For the text-containing cell, return its midpoint in [x, y] coordinate format. 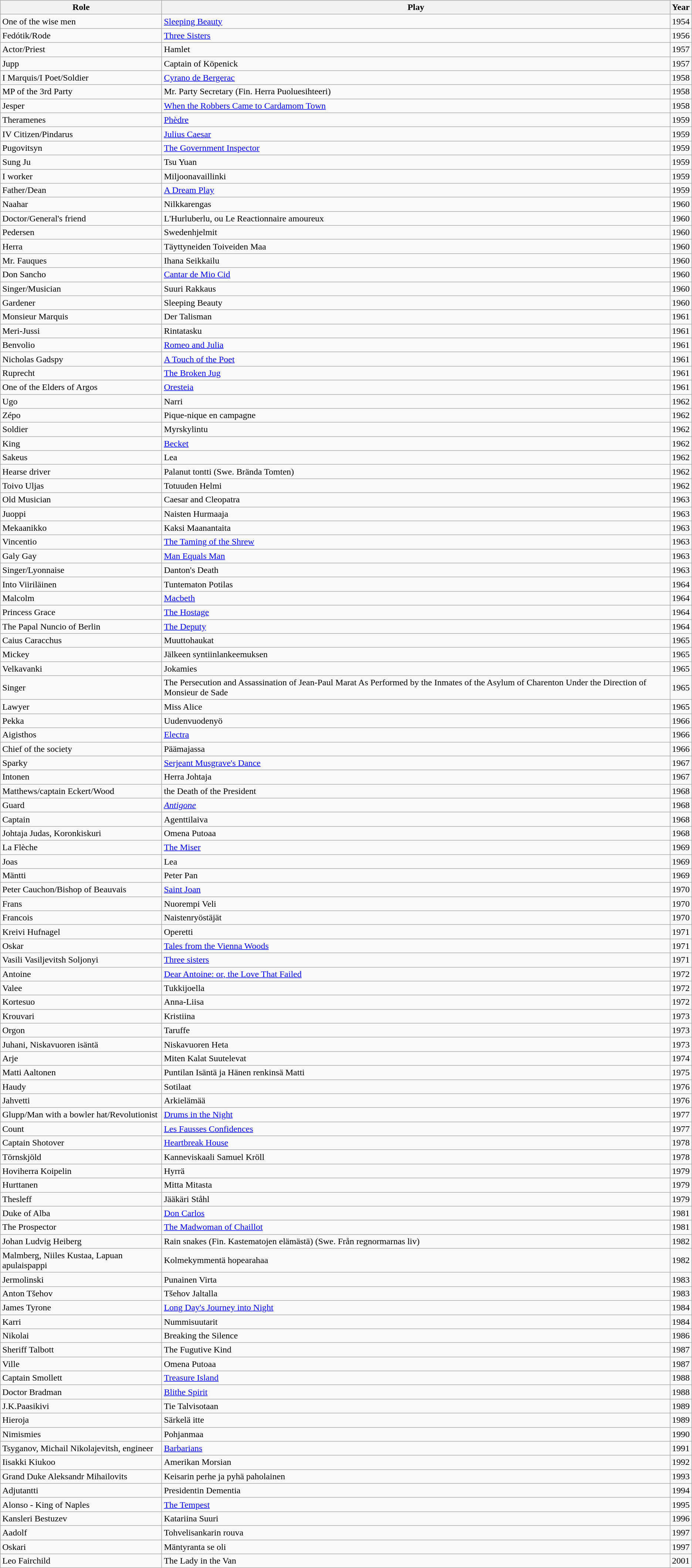
Becket [416, 444]
Guard [81, 805]
Agenttilaiva [416, 819]
Tsyganov, Michail Nikolajevitsh, engineer [81, 1448]
Hamlet [416, 50]
Nummisuutarit [416, 1321]
Into Viiriläinen [81, 584]
The Broken Jug [416, 373]
Jääkäri Ståhl [416, 1199]
Drums in the Night [416, 1115]
Kortesuo [81, 1002]
Ihana Seikkailu [416, 261]
Iisakki Kiukoo [81, 1462]
Tie Talvisotaan [416, 1406]
Singer [81, 688]
A Touch of the Poet [416, 359]
When the Robbers Came to Cardamom Town [416, 106]
Mäntyranta se oli [416, 1547]
Play [416, 7]
Anna-Liisa [416, 1002]
1992 [681, 1462]
Year [681, 7]
Vasili Vasiljevitsh Soljonyi [81, 960]
Johan Ludvig Heiberg [81, 1241]
Three Sisters [416, 35]
Malmberg, Niiles Kustaa, Lapuan apulaispappi [81, 1260]
Intonen [81, 777]
Antigone [416, 805]
Treasure Island [416, 1378]
Rain snakes (Fin. Kastematojen elämästä) (Swe. Från regnormarnas liv) [416, 1241]
Role [81, 7]
Antoine [81, 974]
Joas [81, 862]
Galy Gay [81, 556]
Don Sancho [81, 275]
1994 [681, 1490]
Mekaanikko [81, 528]
Pekka [81, 721]
Swedenhjelmit [416, 233]
Long Day's Journey into Night [416, 1307]
Adjutantti [81, 1490]
Caius Caracchus [81, 641]
J.K.Paasikivi [81, 1406]
The Fugutive Kind [416, 1350]
Jermolinski [81, 1279]
L'Hurluberlu, ou Le Reactionnaire amoureux [416, 218]
Kanneviskaali Samuel Kröll [416, 1157]
Peter Cauchon/Bishop of Beauvais [81, 890]
1993 [681, 1476]
Serjeant Musgrave's Dance [416, 763]
Sotilaat [416, 1086]
Grand Duke Aleksandr Mihailovits [81, 1476]
Totuuden Helmi [416, 486]
1990 [681, 1434]
Romeo and Julia [416, 345]
Frans [81, 904]
Oskari [81, 1547]
Karri [81, 1321]
Benvolio [81, 345]
Naistenryöstäjät [416, 918]
Rintatasku [416, 331]
Blithe Spirit [416, 1392]
Sheriff Talbott [81, 1350]
Cantar de Mio Cid [416, 275]
Puntilan Isäntä ja Hänen renkinsä Matti [416, 1072]
Mr. Party Secretary (Fin. Herra Puoluesihteeri) [416, 92]
Mickey [81, 655]
Don Carlos [416, 1213]
Operetti [416, 932]
Myrskylintu [416, 430]
Juoppi [81, 514]
Mr. Fauques [81, 261]
The Persecution and Assassination of Jean-Paul Marat As Performed by the Inmates of the Asylum of Charenton Under the Direction of Monsieur de Sade [416, 688]
Princess Grace [81, 612]
Jesper [81, 106]
The Prospector [81, 1227]
The Taming of the Shrew [416, 542]
Meri-Jussi [81, 331]
Sakeus [81, 458]
The Lady in the Van [416, 1561]
One of the wise men [81, 21]
Täyttyneiden Toiveiden Maa [416, 247]
Captain [81, 819]
Kolmekymmentä hopearahaa [416, 1260]
Nikolai [81, 1336]
Phèdre [416, 120]
Mäntti [81, 876]
Nuorempi Veli [416, 904]
Oresteia [416, 387]
IV Citizen/Pindarus [81, 134]
Nicholas Gadspy [81, 359]
Tšehov Jaltalla [416, 1293]
Palanut tontti (Swe. Brända Tomten) [416, 472]
Suuri Rakkaus [416, 289]
Naisten Hurmaaja [416, 514]
Glupp/Man with a bowler hat/Revolutionist [81, 1115]
Niskavuoren Heta [416, 1044]
I worker [81, 176]
Chief of the society [81, 749]
Alonso - King of Naples [81, 1504]
Electra [416, 735]
Kaksi Maanantaita [416, 528]
Sung Ju [81, 162]
Barbarians [416, 1448]
Tales from the Vienna Woods [416, 946]
Herra [81, 247]
Captain Smollett [81, 1378]
Arkielämää [416, 1101]
The Madwoman of Chaillot [416, 1227]
1975 [681, 1072]
Jälkeen syntiinlankeemuksen [416, 655]
Miss Alice [416, 707]
Toivo Uljas [81, 486]
Valee [81, 988]
Kreivi Hufnagel [81, 932]
Duke of Alba [81, 1213]
Jahvetti [81, 1101]
Johtaja Judas, Koronkiskuri [81, 833]
Theramenes [81, 120]
Ugo [81, 401]
Pique-nique en campagne [416, 415]
Aadolf [81, 1533]
Jupp [81, 64]
Saint Joan [416, 890]
Fedótik/Rode [81, 35]
Miten Kalat Suutelevat [416, 1058]
Pedersen [81, 233]
Lawyer [81, 707]
Hoviherra Koipelin [81, 1171]
Oskar [81, 946]
Doctor Bradman [81, 1392]
Pugovitsyn [81, 148]
Jokamies [416, 669]
Actor/Priest [81, 50]
Hyrrä [416, 1171]
Vincentio [81, 542]
Ville [81, 1364]
The Government Inspector [416, 148]
1974 [681, 1058]
Kristiina [416, 1016]
1995 [681, 1504]
Father/Dean [81, 190]
Mitta Mitasta [416, 1185]
Leo Fairchild [81, 1561]
Zépo [81, 415]
Päämajassa [416, 749]
I Marquis/I Poet/Soldier [81, 78]
King [81, 444]
Monsieur Marquis [81, 317]
Törnskjöld [81, 1157]
Julius Caesar [416, 134]
Matthews/captain Eckert/Wood [81, 791]
James Tyrone [81, 1307]
Katariina Suuri [416, 1518]
Les Fausses Confidences [416, 1129]
Orgon [81, 1030]
Singer/Lyonnaise [81, 570]
Matti Aaltonen [81, 1072]
Danton's Death [416, 570]
Särkelä itte [416, 1420]
Gardener [81, 303]
Captain Shotover [81, 1143]
Tuntematon Potilas [416, 584]
Der Talisman [416, 317]
Muuttohaukat [416, 641]
Peter Pan [416, 876]
1996 [681, 1518]
Anton Tšehov [81, 1293]
Narri [416, 401]
MP of the 3rd Party [81, 92]
Juhani, Niskavuoren isäntä [81, 1044]
Breaking the Silence [416, 1336]
Three sisters [416, 960]
Macbeth [416, 598]
Haudy [81, 1086]
Singer/Musician [81, 289]
Hieroja [81, 1420]
The Tempest [416, 1504]
Tsu Yuan [416, 162]
Velkavanki [81, 669]
Count [81, 1129]
Kansleri Bestuzev [81, 1518]
Dear Antoine: or, the Love That Failed [416, 974]
Thesleff [81, 1199]
Malcolm [81, 598]
The Hostage [416, 612]
Ruprecht [81, 373]
Soldier [81, 430]
Naahar [81, 204]
Aigisthos [81, 735]
1991 [681, 1448]
Francois [81, 918]
Pohjanmaa [416, 1434]
1954 [681, 21]
Herra Johtaja [416, 777]
Amerikan Morsian [416, 1462]
Captain of Köpenick [416, 64]
A Dream Play [416, 190]
Punainen Virta [416, 1279]
Hurttanen [81, 1185]
The Miser [416, 847]
Presidentin Dementia [416, 1490]
Tohvelisankarin rouva [416, 1533]
Cyrano de Bergerac [416, 78]
Tukkijoella [416, 988]
2001 [681, 1561]
Caesar and Cleopatra [416, 500]
Arje [81, 1058]
the Death of the President [416, 791]
Heartbreak House [416, 1143]
Sparky [81, 763]
Miljoonavaillinki [416, 176]
Uudenvuodenyö [416, 721]
Krouvari [81, 1016]
La Flèche [81, 847]
Taruffe [416, 1030]
1986 [681, 1336]
Nilkkarengas [416, 204]
Hearse driver [81, 472]
Nimismies [81, 1434]
Keisarin perhe ja pyhä paholainen [416, 1476]
Man Equals Man [416, 556]
The Papal Nuncio of Berlin [81, 627]
Doctor/General's friend [81, 218]
Old Musician [81, 500]
1956 [681, 35]
The Deputy [416, 627]
One of the Elders of Argos [81, 387]
